Determine the (X, Y) coordinate at the center of the cell enclosing the given text.  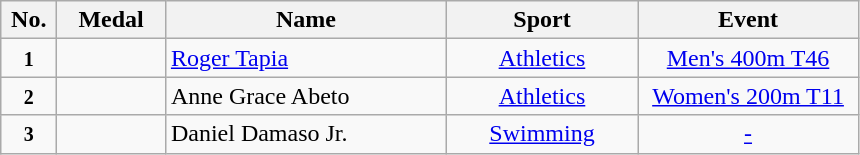
Anne Grace Abeto (306, 96)
Men's 400m T46 (748, 58)
Name (306, 20)
Event (748, 20)
Medal (112, 20)
Women's 200m T11 (748, 96)
2 (29, 96)
- (748, 134)
3 (29, 134)
No. (29, 20)
Swimming (542, 134)
1 (29, 58)
Daniel Damaso Jr. (306, 134)
Roger Tapia (306, 58)
Sport (542, 20)
